Output the (X, Y) coordinate of the center of the cell containing the given text.  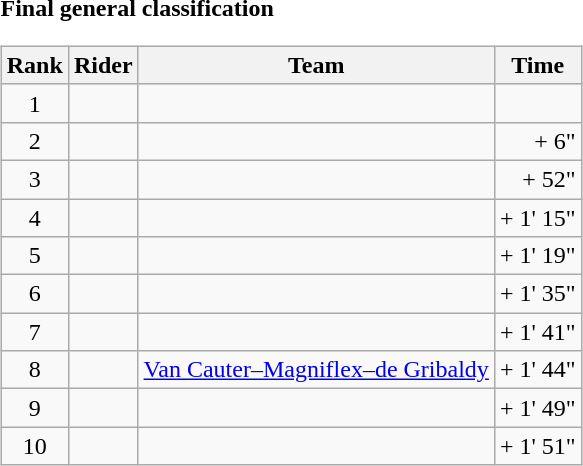
+ 1' 51" (538, 446)
+ 6" (538, 141)
1 (34, 103)
+ 1' 19" (538, 256)
2 (34, 141)
Time (538, 65)
4 (34, 217)
10 (34, 446)
Rank (34, 65)
3 (34, 179)
Van Cauter–Magniflex–de Gribaldy (316, 370)
5 (34, 256)
8 (34, 370)
+ 1' 41" (538, 332)
6 (34, 294)
+ 52" (538, 179)
+ 1' 49" (538, 408)
+ 1' 35" (538, 294)
Rider (103, 65)
7 (34, 332)
+ 1' 15" (538, 217)
9 (34, 408)
+ 1' 44" (538, 370)
Team (316, 65)
